Identify which cell holds the provided text, then report its [X, Y] central coordinate. 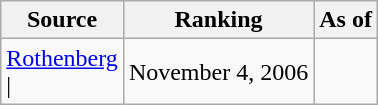
Rothenberg| [62, 72]
Ranking [218, 20]
As of [346, 20]
November 4, 2006 [218, 72]
Source [62, 20]
